Output the [X, Y] coordinate of the center of the cell containing the given text.  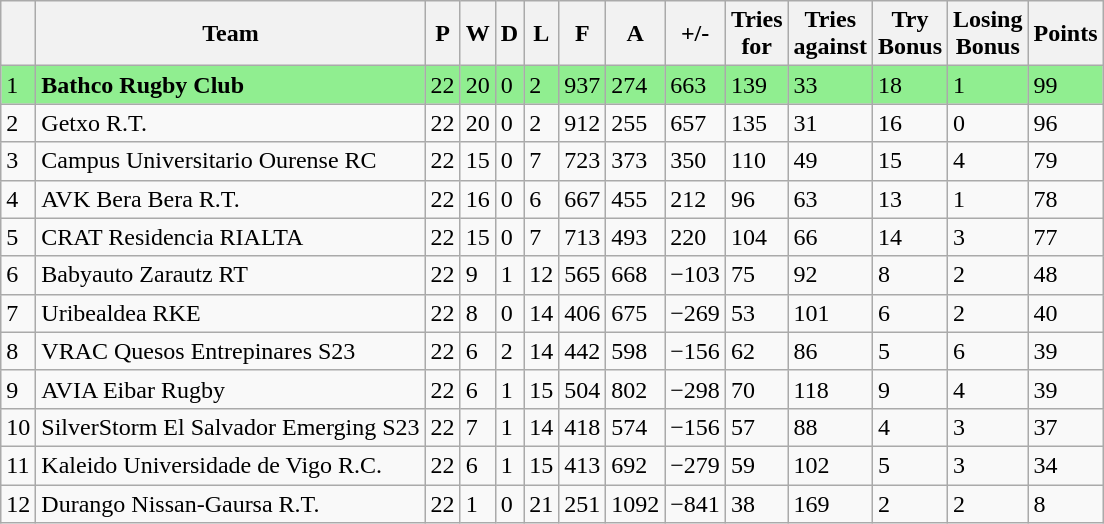
692 [636, 465]
Team [230, 34]
104 [756, 237]
57 [756, 427]
251 [582, 503]
88 [830, 427]
442 [582, 351]
10 [18, 427]
21 [542, 503]
31 [830, 123]
86 [830, 351]
937 [582, 85]
675 [636, 313]
37 [1066, 427]
79 [1066, 161]
574 [636, 427]
−298 [696, 389]
LosingBonus [988, 34]
Points [1066, 34]
668 [636, 275]
66 [830, 237]
565 [582, 275]
102 [830, 465]
VRAC Quesos Entrepinares S23 [230, 351]
350 [696, 161]
49 [830, 161]
AVIA Eibar Rugby [230, 389]
418 [582, 427]
110 [756, 161]
11 [18, 465]
274 [636, 85]
663 [696, 85]
212 [696, 199]
Uribealdea RKE [230, 313]
−269 [696, 313]
F [582, 34]
373 [636, 161]
101 [830, 313]
598 [636, 351]
713 [582, 237]
657 [696, 123]
802 [636, 389]
723 [582, 161]
59 [756, 465]
255 [636, 123]
413 [582, 465]
135 [756, 123]
A [636, 34]
38 [756, 503]
Babyauto Zarautz RT [230, 275]
TryBonus [910, 34]
CRAT Residencia RIALTA [230, 237]
Durango Nissan-Gaursa R.T. [230, 503]
SilverStorm El Salvador Emerging S23 [230, 427]
99 [1066, 85]
455 [636, 199]
169 [830, 503]
53 [756, 313]
Campus Universitario Ourense RC [230, 161]
−103 [696, 275]
1092 [636, 503]
92 [830, 275]
62 [756, 351]
34 [1066, 465]
AVK Bera Bera R.T. [230, 199]
L [542, 34]
118 [830, 389]
912 [582, 123]
504 [582, 389]
D [509, 34]
63 [830, 199]
667 [582, 199]
77 [1066, 237]
75 [756, 275]
−841 [696, 503]
33 [830, 85]
139 [756, 85]
220 [696, 237]
48 [1066, 275]
P [442, 34]
+/- [696, 34]
−279 [696, 465]
Getxo R.T. [230, 123]
493 [636, 237]
70 [756, 389]
40 [1066, 313]
Bathco Rugby Club [230, 85]
Triesfor [756, 34]
78 [1066, 199]
13 [910, 199]
W [478, 34]
406 [582, 313]
18 [910, 85]
Triesagainst [830, 34]
Kaleido Universidade de Vigo R.C. [230, 465]
